Provide the [X, Y] coordinate of the cell's center where the given text is located.  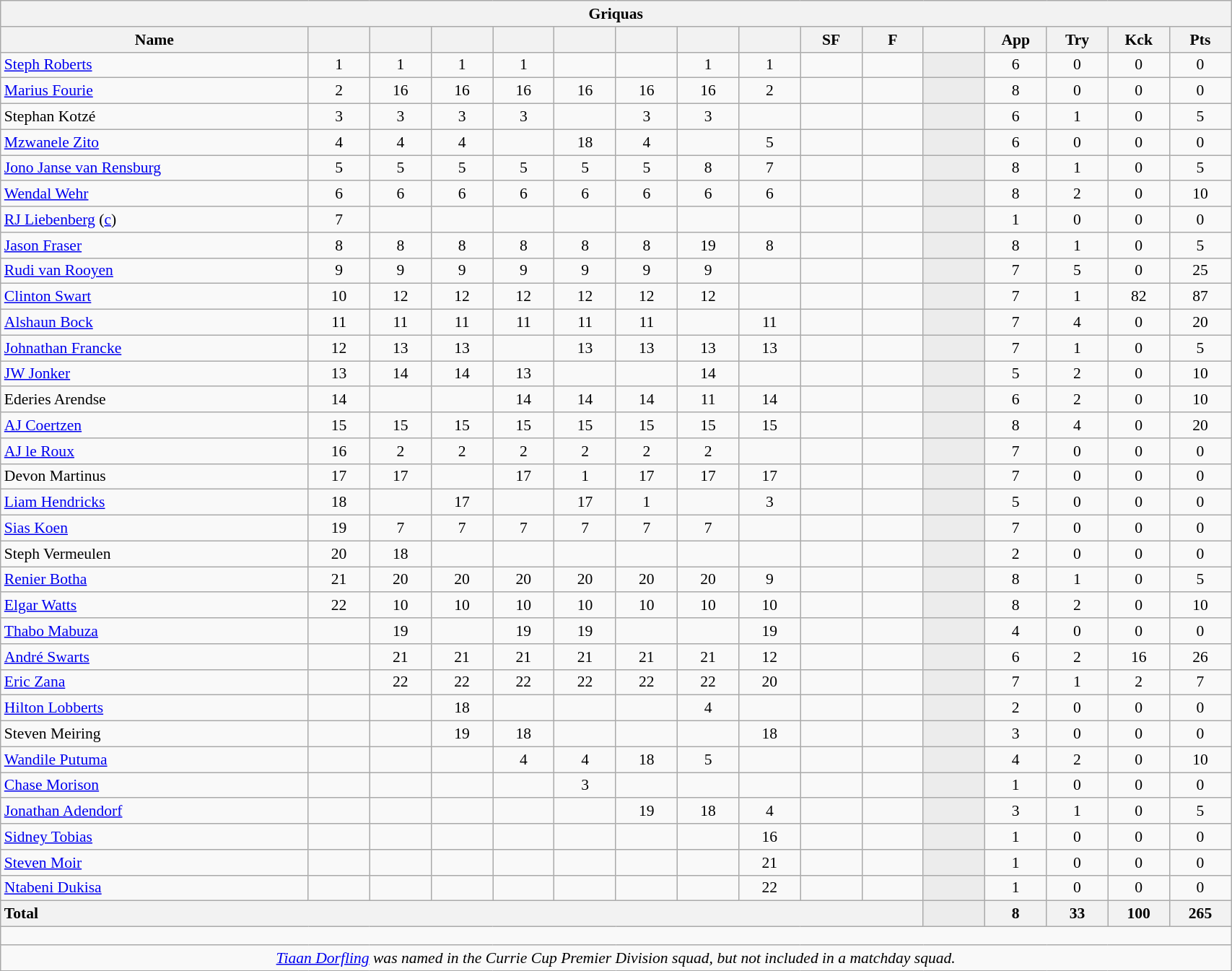
33 [1077, 914]
App [1016, 40]
Alshaun Bock [154, 323]
AJ Coertzen [154, 425]
RJ Liebenberg (c) [154, 219]
Steph Vermeulen [154, 554]
SF [831, 40]
Mzwanele Zito [154, 142]
F [892, 40]
Renier Botha [154, 580]
AJ le Roux [154, 451]
26 [1200, 657]
Sias Koen [154, 528]
Eric Zana [154, 682]
25 [1200, 271]
Johnathan Francke [154, 348]
Stephan Kotzé [154, 117]
Name [154, 40]
82 [1139, 297]
Ntabeni Dukisa [154, 888]
Liam Hendricks [154, 502]
Kck [1139, 40]
Marius Fourie [154, 91]
87 [1200, 297]
Jono Janse van Rensburg [154, 168]
Pts [1200, 40]
Wendal Wehr [154, 194]
JW Jonker [154, 374]
Devon Martinus [154, 476]
Jonathan Adendorf [154, 811]
Total [462, 914]
Steph Roberts [154, 65]
Try [1077, 40]
Thabo Mabuza [154, 631]
265 [1200, 914]
Steven Moir [154, 863]
Steven Meiring [154, 734]
Chase Morison [154, 785]
Griquas [616, 14]
Elgar Watts [154, 606]
100 [1139, 914]
André Swarts [154, 657]
Rudi van Rooyen [154, 271]
Clinton Swart [154, 297]
Sidney Tobias [154, 837]
Hilton Lobberts [154, 708]
Tiaan Dorfling was named in the Currie Cup Premier Division squad, but not included in a matchday squad. [616, 958]
Ederies Arendse [154, 400]
Jason Fraser [154, 245]
Wandile Putuma [154, 759]
